Return the [X, Y] coordinate for the center point of the cell that contains the specified text.  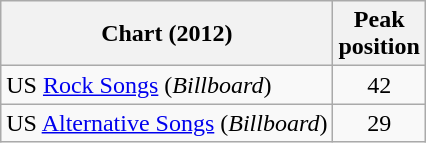
42 [379, 85]
Chart (2012) [167, 34]
US Alternative Songs (Billboard) [167, 123]
US Rock Songs (Billboard) [167, 85]
Peakposition [379, 34]
29 [379, 123]
